Detect which cell encompasses the target text, then output its (X, Y) center coordinate. 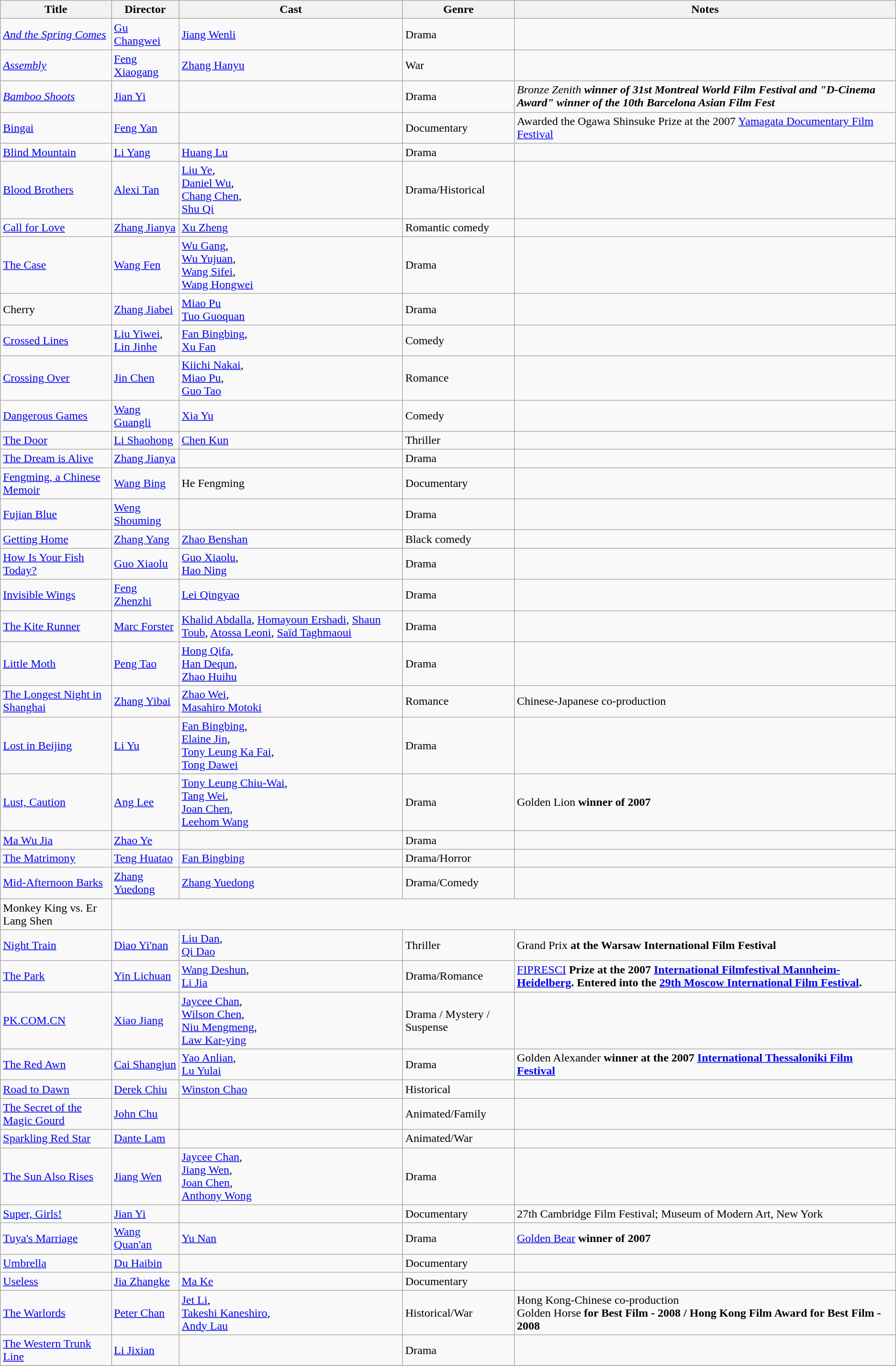
Weng Shouming (146, 514)
Gu Changwei (146, 34)
Drama / Mystery / Suspense (459, 1021)
Historical/War (459, 1312)
Feng Xiaogang (146, 65)
FIPRESCI Prize at the 2007 International Filmfestival Mannheim-Heidelberg. Entered into the 29th Moscow International Film Festival. (705, 977)
Zhao Ye (146, 840)
Jia Zhangke (146, 1281)
Dangerous Games (56, 416)
Lost in Beijing (56, 745)
Mid-Afternoon Barks (56, 883)
Director (146, 10)
Sparkling Red Star (56, 1139)
Xia Yu (291, 416)
Zhao Wei,Masahiro Motoki (291, 701)
Tuya's Marriage (56, 1238)
27th Cambridge Film Festival; Museum of Modern Art, New York (705, 1214)
The Door (56, 440)
Crossed Lines (56, 340)
Little Moth (56, 664)
Jaycee Chan,Jiang Wen,Joan Chen,Anthony Wong (291, 1176)
The Matrimony (56, 858)
The Sun Also Rises (56, 1176)
Drama/Romance (459, 977)
Peter Chan (146, 1312)
Drama/Horror (459, 858)
Du Haibin (146, 1263)
Wang Deshun,Li Jia (291, 977)
Romantic comedy (459, 227)
Yao Anlian,Lu Yulai (291, 1065)
Jaycee Chan,Wilson Chen,Niu Mengmeng,Law Kar-ying (291, 1021)
The Kite Runner (56, 626)
Fujian Blue (56, 514)
Bronze Zenith winner of 31st Montreal World Film Festival and "D-Cinema Award" winner of the 10th Barcelona Asian Film Fest (705, 97)
Miao PuTuo Guoquan (291, 309)
Yu Nan (291, 1238)
Feng Yan (146, 127)
Animated/Family (459, 1114)
Khalid Abdalla, Homayoun Ershadi, Shaun Toub, Atossa Leoni, Saïd Taghmaoui (291, 626)
Alexi Tan (146, 190)
Cherry (56, 309)
Wang Bing (146, 484)
Xu Zheng (291, 227)
Marc Forster (146, 626)
Getting Home (56, 539)
Useless (56, 1281)
Li Jixian (146, 1350)
Ang Lee (146, 802)
Genre (459, 10)
Li Yang (146, 152)
Zhang Hanyu (291, 65)
Zhang Yibai (146, 701)
Liu Dan,Qi Dao (291, 945)
Blind Mountain (56, 152)
Bamboo Shoots (56, 97)
Wang Quan'an (146, 1238)
Awarded the Ogawa Shinsuke Prize at the 2007 Yamagata Documentary Film Festival (705, 127)
Assembly (56, 65)
The Longest Night in Shanghai (56, 701)
Crossing Over (56, 378)
The Park (56, 977)
Bingai (56, 127)
Wang Fen (146, 265)
Liu Ye,Daniel Wu,Chang Chen,Shu Qi (291, 190)
The Dream is Alive (56, 459)
Hong Kong-Chinese co-productionGolden Horse for Best Film - 2008 / Hong Kong Film Award for Best Film - 2008 (705, 1312)
Guo Xiaolu (146, 564)
Li Shaohong (146, 440)
Golden Bear winner of 2007 (705, 1238)
Drama/Historical (459, 190)
Golden Alexander winner at the 2007 International Thessaloniki Film Festival (705, 1065)
Tony Leung Chiu-Wai,Tang Wei,Joan Chen,Leehom Wang (291, 802)
He Fengming (291, 484)
Huang Lu (291, 152)
The Western Trunk Line (56, 1350)
Fan Bingbing,Elaine Jin,Tony Leung Ka Fai,Tong Dawei (291, 745)
Road to Dawn (56, 1089)
Drama/Comedy (459, 883)
Notes (705, 10)
Kiichi Nakai,Miao Pu,Guo Tao (291, 378)
Cast (291, 10)
How Is Your Fish Today? (56, 564)
Ma Ke (291, 1281)
Call for Love (56, 227)
Lust, Caution (56, 802)
The Warlords (56, 1312)
Ma Wu Jia (56, 840)
Zhang Yang (146, 539)
Black comedy (459, 539)
Liu Yiwei,Lin Jinhe (146, 340)
Cai Shangjun (146, 1065)
Grand Prix at the Warsaw International Film Festival (705, 945)
Zhao Benshan (291, 539)
And the Spring Comes (56, 34)
Fan Bingbing (291, 858)
Monkey King vs. Er Lang Shen (56, 914)
Jiang Wenli (291, 34)
Title (56, 10)
Zhang Jiabei (146, 309)
Wu Gang,Wu Yujuan,Wang Sifei,Wang Hongwei (291, 265)
Umbrella (56, 1263)
Yin Lichuan (146, 977)
Invisible Wings (56, 595)
Guo Xiaolu,Hao Ning (291, 564)
Fan Bingbing,Xu Fan (291, 340)
Jin Chen (146, 378)
PK.COM.CN (56, 1021)
Chen Kun (291, 440)
Teng Huatao (146, 858)
Peng Tao (146, 664)
Historical (459, 1089)
Winston Chao (291, 1089)
The Red Awn (56, 1065)
War (459, 65)
The Secret of the Magic Gourd (56, 1114)
Feng Zhenzhi (146, 595)
Lei Qingyao (291, 595)
Xiao Jiang (146, 1021)
Wang Guangli (146, 416)
The Case (56, 265)
Blood Brothers (56, 190)
John Chu (146, 1114)
Night Train (56, 945)
Diao Yi'nan (146, 945)
Super, Girls! (56, 1214)
Derek Chiu (146, 1089)
Chinese-Japanese co-production (705, 701)
Golden Lion winner of 2007 (705, 802)
Animated/War (459, 1139)
Jet Li,Takeshi Kaneshiro,Andy Lau (291, 1312)
Fengming, a Chinese Memoir (56, 484)
Dante Lam (146, 1139)
Li Yu (146, 745)
Jiang Wen (146, 1176)
Hong Qifa,Han Dequn,Zhao Huihu (291, 664)
